Locate the cell with the specified text and output its (x, y) center coordinate. 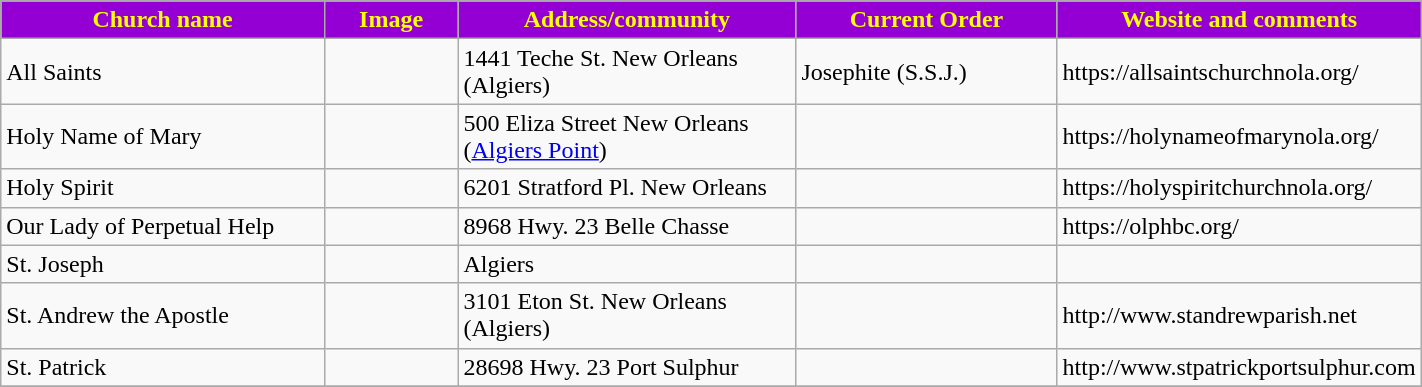
St. Joseph (163, 264)
http://www.stpatrickportsulphur.com (1239, 367)
Holy Name of Mary (163, 136)
Church name (163, 20)
Current Order (926, 20)
500 Eliza Street New Orleans (Algiers Point) (627, 136)
St. Patrick (163, 367)
All Saints (163, 72)
https://olphbc.org/ (1239, 226)
Our Lady of Perpetual Help (163, 226)
https://holynameofmarynola.org/ (1239, 136)
1441 Teche St. New Orleans (Algiers) (627, 72)
Josephite (S.S.J.) (926, 72)
https://holyspiritchurchnola.org/ (1239, 188)
3101 Eton St. New Orleans (Algiers) (627, 316)
Image (391, 20)
http://www.standrewparish.net (1239, 316)
St. Andrew the Apostle (163, 316)
Address/community (627, 20)
Website and comments (1239, 20)
https://allsaintschurchnola.org/ (1239, 72)
8968 Hwy. 23 Belle Chasse (627, 226)
6201 Stratford Pl. New Orleans (627, 188)
Algiers (627, 264)
Holy Spirit (163, 188)
28698 Hwy. 23 Port Sulphur (627, 367)
